Determine the [X, Y] coordinate at the center of the cell enclosing the given text.  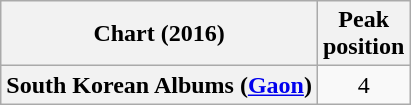
South Korean Albums (Gaon) [160, 85]
4 [363, 85]
Peakposition [363, 34]
Chart (2016) [160, 34]
